Pinpoint the cell where the given text exists, returning its (x, y) midpoint coordinate. 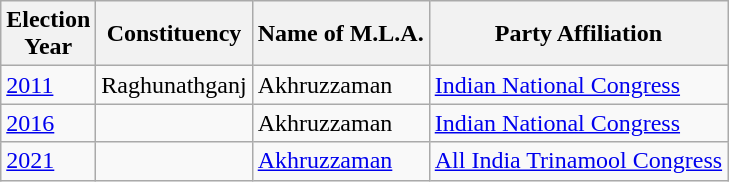
2021 (48, 161)
Name of M.L.A. (340, 34)
2016 (48, 123)
All India Trinamool Congress (578, 161)
Constituency (174, 34)
Raghunathganj (174, 85)
2011 (48, 85)
Election Year (48, 34)
Party Affiliation (578, 34)
